Detect which cell encompasses the target text, then output its (X, Y) center coordinate. 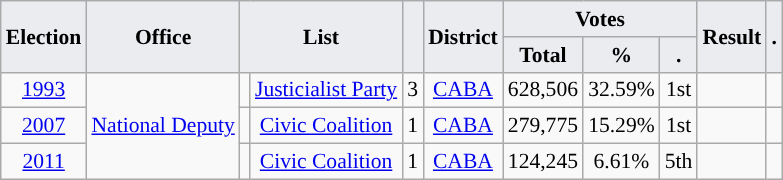
% (622, 55)
5th (679, 162)
Justicialist Party (326, 90)
32.59% (622, 90)
2011 (44, 162)
6.61% (622, 162)
628,506 (543, 90)
1993 (44, 90)
Election (44, 36)
2007 (44, 126)
15.29% (622, 126)
3 (412, 90)
Result (732, 36)
Votes (600, 19)
Total (543, 55)
District (463, 36)
124,245 (543, 162)
National Deputy (162, 126)
List (321, 36)
279,775 (543, 126)
Office (162, 36)
